For the text-containing cell, return its midpoint in (x, y) coordinate format. 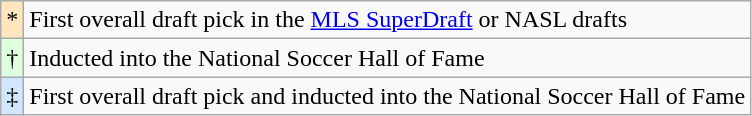
* (12, 20)
First overall draft pick and inducted into the National Soccer Hall of Fame (388, 96)
‡ (12, 96)
† (12, 58)
First overall draft pick in the MLS SuperDraft or NASL drafts (388, 20)
Inducted into the National Soccer Hall of Fame (388, 58)
